From the cell containing the given text, extract its center point as [x, y] coordinate. 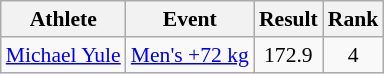
Rank [354, 19]
Men's +72 kg [190, 55]
Event [190, 19]
172.9 [288, 55]
Athlete [64, 19]
Result [288, 19]
4 [354, 55]
Michael Yule [64, 55]
